Return (x, y) of the center of cell containing provided text 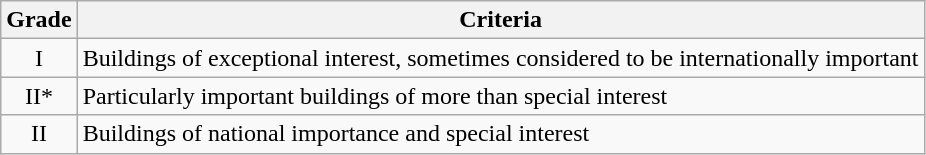
I (39, 58)
Particularly important buildings of more than special interest (500, 96)
Criteria (500, 20)
II (39, 134)
II* (39, 96)
Buildings of national importance and special interest (500, 134)
Grade (39, 20)
Buildings of exceptional interest, sometimes considered to be internationally important (500, 58)
